Return the [X, Y] coordinate for the center point of the cell that contains the specified text.  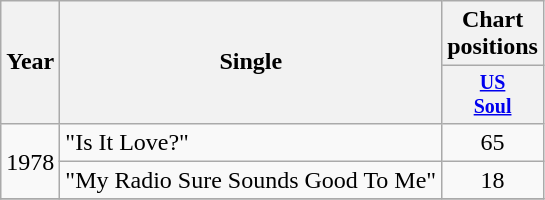
Chart positions [493, 34]
1978 [30, 161]
Single [251, 62]
65 [493, 142]
"Is It Love?" [251, 142]
USSoul [493, 94]
"My Radio Sure Sounds Good To Me" [251, 180]
18 [493, 180]
Year [30, 62]
